Scan for the cell matching the given text and deliver its (x, y) coordinate at center. 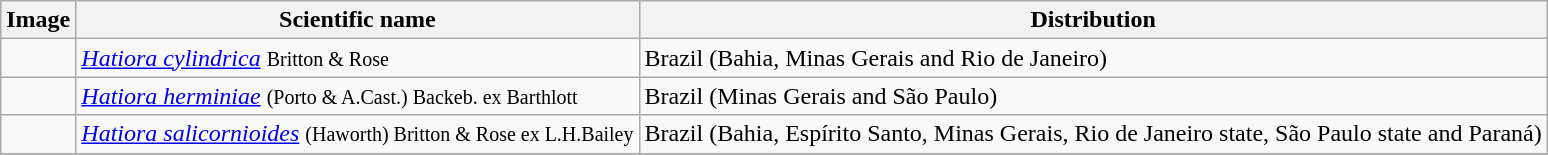
Hatiora cylindrica Britton & Rose (358, 58)
Brazil (Bahia, Minas Gerais and Rio de Janeiro) (1093, 58)
Scientific name (358, 20)
Image (38, 20)
Distribution (1093, 20)
Brazil (Minas Gerais and São Paulo) (1093, 96)
Hatiora salicornioides (Haworth) Britton & Rose ex L.H.Bailey (358, 134)
Brazil (Bahia, Espírito Santo, Minas Gerais, Rio de Janeiro state, São Paulo state and Paraná) (1093, 134)
Hatiora herminiae (Porto & A.Cast.) Backeb. ex Barthlott (358, 96)
